Provide the (x, y) coordinate of the cell's center where the given text is located.  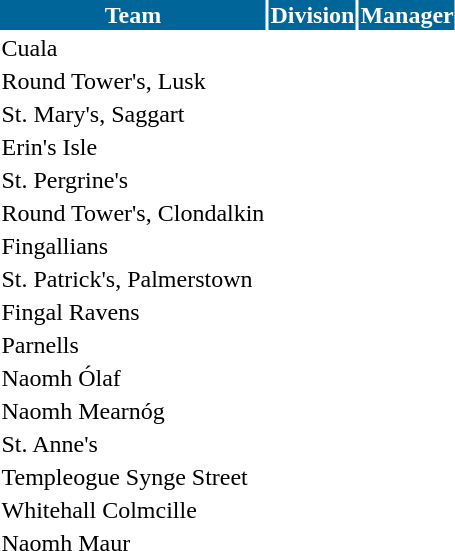
Division (312, 15)
St. Pergrine's (133, 180)
Templeogue Synge Street (133, 477)
Cuala (133, 48)
Fingal Ravens (133, 312)
St. Patrick's, Palmerstown (133, 279)
Naomh Mearnóg (133, 411)
Manager (407, 15)
Parnells (133, 345)
Round Tower's, Lusk (133, 81)
Fingallians (133, 246)
Whitehall Colmcille (133, 510)
Team (133, 15)
Naomh Ólaf (133, 378)
Erin's Isle (133, 147)
St. Mary's, Saggart (133, 114)
Round Tower's, Clondalkin (133, 213)
St. Anne's (133, 444)
